Return (x, y) of the center of cell containing provided text 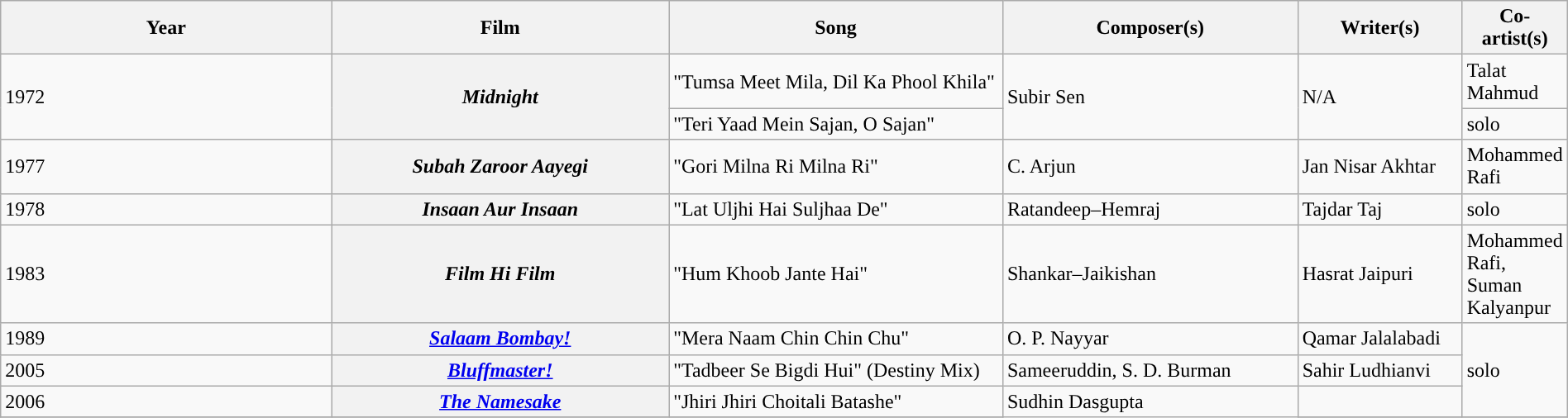
N/A (1379, 97)
The Namesake (500, 401)
Hasrat Jaipuri (1379, 274)
2005 (166, 370)
Sameeruddin, S. D. Burman (1150, 370)
Sudhin Dasgupta (1150, 401)
Film (500, 28)
Subah Zaroor Aayegi (500, 167)
Song (836, 28)
Writer(s) (1379, 28)
Sahir Ludhianvi (1379, 370)
1983 (166, 274)
"Tadbeer Se Bigdi Hui" (Destiny Mix) (836, 370)
Salaam Bombay! (500, 339)
Talat Mahmud (1515, 81)
Tajdar Taj (1379, 209)
1989 (166, 339)
Film Hi Film (500, 274)
Mohammed Rafi, Suman Kalyanpur (1515, 274)
Insaan Aur Insaan (500, 209)
"Teri Yaad Mein Sajan, O Sajan" (836, 124)
O. P. Nayyar (1150, 339)
1978 (166, 209)
C. Arjun (1150, 167)
Qamar Jalalabadi (1379, 339)
1977 (166, 167)
Subir Sen (1150, 97)
Ratandeep–Hemraj (1150, 209)
"Mera Naam Chin Chin Chu" (836, 339)
"Lat Uljhi Hai Suljhaa De" (836, 209)
Midnight (500, 97)
2006 (166, 401)
"Gori Milna Ri Milna Ri" (836, 167)
"Jhiri Jhiri Choitali Batashe" (836, 401)
Shankar–Jaikishan (1150, 274)
Bluffmaster! (500, 370)
Co-artist(s) (1515, 28)
Mohammed Rafi (1515, 167)
Composer(s) (1150, 28)
Year (166, 28)
"Hum Khoob Jante Hai" (836, 274)
1972 (166, 97)
"Tumsa Meet Mila, Dil Ka Phool Khila" (836, 81)
Jan Nisar Akhtar (1379, 167)
